Locate the cell with the specified text and output its [X, Y] center coordinate. 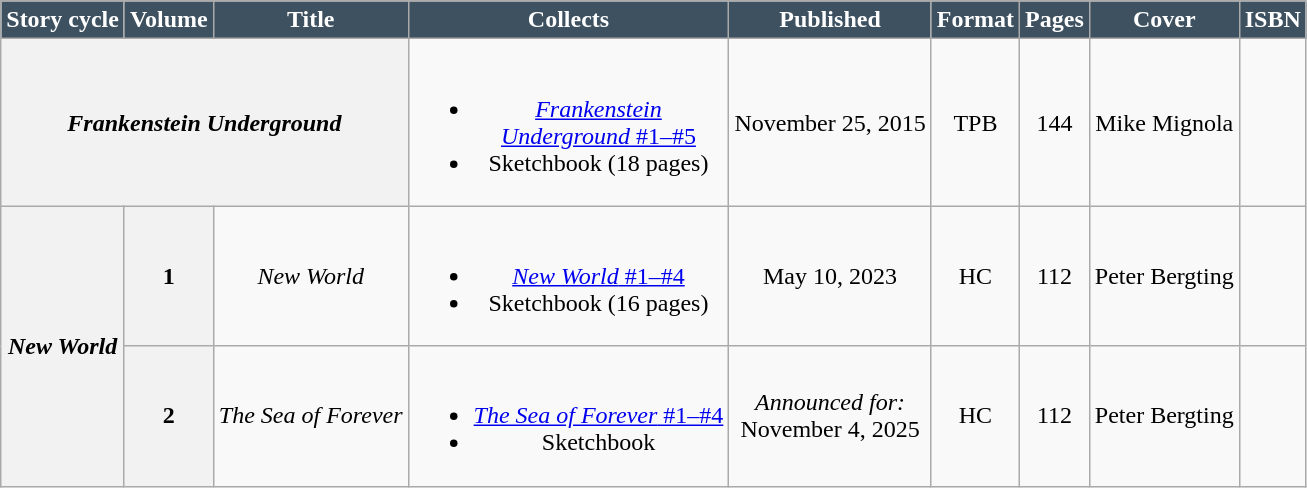
Collects [568, 20]
1 [168, 276]
FrankensteinUnderground #1–#5Sketchbook (18 pages) [568, 122]
May 10, 2023 [830, 276]
The Sea of Forever #1–#4Sketchbook [568, 416]
Mike Mignola [1164, 122]
ISBN [1272, 20]
Cover [1164, 20]
Title [310, 20]
Announced for:November 4, 2025 [830, 416]
Published [830, 20]
144 [1055, 122]
Pages [1055, 20]
Format [975, 20]
New World #1–#4Sketchbook (16 pages) [568, 276]
Frankenstein Underground [204, 122]
TPB [975, 122]
The Sea of Forever [310, 416]
Volume [168, 20]
Story cycle [63, 20]
2 [168, 416]
November 25, 2015 [830, 122]
